From the cell containing the given text, extract its center point as (x, y) coordinate. 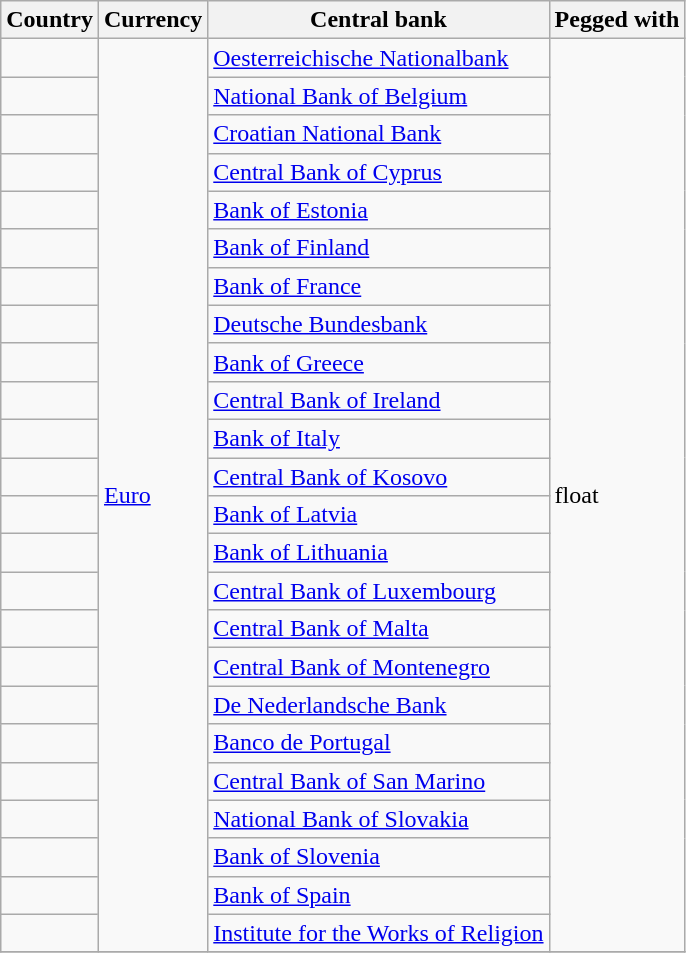
Country (50, 20)
Bank of France (378, 286)
Central Bank of Montenegro (378, 667)
Bank of Slovenia (378, 857)
Bank of Latvia (378, 515)
Central Bank of Luxembourg (378, 591)
Central Bank of San Marino (378, 781)
Bank of Spain (378, 895)
Deutsche Bundesbank (378, 324)
Bank of Lithuania (378, 553)
Oesterreichische Nationalbank (378, 58)
Bank of Italy (378, 438)
Bank of Greece (378, 362)
Central Bank of Malta (378, 629)
Croatian National Bank (378, 134)
Central Bank of Kosovo (378, 477)
Currency (152, 20)
Central Bank of Cyprus (378, 172)
Bank of Finland (378, 248)
Institute for the Works of Religion (378, 933)
National Bank of Belgium (378, 96)
Euro (152, 496)
float (617, 496)
De Nederlandsche Bank (378, 705)
National Bank of Slovakia (378, 819)
Central bank (378, 20)
Central Bank of Ireland (378, 400)
Banco de Portugal (378, 743)
Bank of Estonia (378, 210)
Pegged with (617, 20)
